Find where the given text appears and provide that cell's center as [x, y] coordinate. 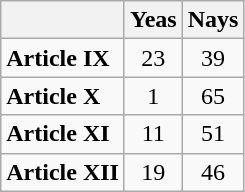
65 [213, 96]
39 [213, 58]
23 [153, 58]
1 [153, 96]
Article IX [63, 58]
19 [153, 172]
46 [213, 172]
Yeas [153, 20]
Article XI [63, 134]
Article XII [63, 172]
51 [213, 134]
Article X [63, 96]
Nays [213, 20]
11 [153, 134]
